From the cell containing the given text, extract its center point as [x, y] coordinate. 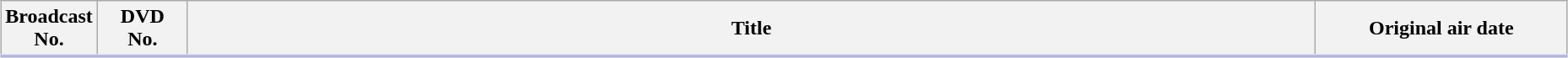
DVDNo. [142, 29]
Title [751, 29]
Broadcast No. [49, 29]
Original air date [1441, 29]
